Pinpoint the cell where the given text exists, returning its [x, y] midpoint coordinate. 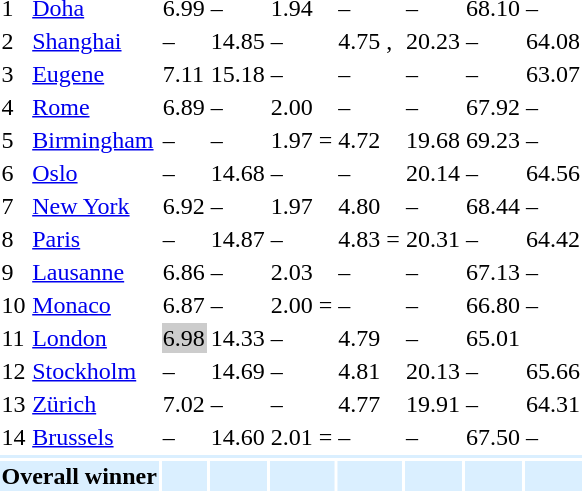
65.66 [552, 371]
4.83 = [370, 239]
London [95, 338]
14.69 [238, 371]
6.92 [184, 206]
13 [14, 404]
Birmingham [95, 140]
2.03 [302, 272]
6.98 [184, 338]
6 [14, 173]
7.11 [184, 74]
6.89 [184, 107]
Oslo [95, 173]
5 [14, 140]
2 [14, 41]
4.79 [370, 338]
64.56 [552, 173]
14.85 [238, 41]
20.13 [432, 371]
2.00 = [302, 305]
14.68 [238, 173]
Eugene [95, 74]
4.81 [370, 371]
14.87 [238, 239]
64.31 [552, 404]
10 [14, 305]
64.42 [552, 239]
4.75 , [370, 41]
Stockholm [95, 371]
6.86 [184, 272]
6.87 [184, 305]
2.01 = [302, 437]
New York [95, 206]
4.80 [370, 206]
Overall winner [79, 476]
19.68 [432, 140]
15.18 [238, 74]
Brussels [95, 437]
Paris [95, 239]
64.08 [552, 41]
4 [14, 107]
67.50 [492, 437]
14.60 [238, 437]
67.13 [492, 272]
9 [14, 272]
14.33 [238, 338]
69.23 [492, 140]
Lausanne [95, 272]
1.97 [302, 206]
12 [14, 371]
20.14 [432, 173]
20.23 [432, 41]
Monaco [95, 305]
7.02 [184, 404]
4.72 [370, 140]
8 [14, 239]
Rome [95, 107]
Zürich [95, 404]
1.97 = [302, 140]
63.07 [552, 74]
2.00 [302, 107]
68.44 [492, 206]
19.91 [432, 404]
11 [14, 338]
14 [14, 437]
67.92 [492, 107]
66.80 [492, 305]
65.01 [492, 338]
7 [14, 206]
4.77 [370, 404]
20.31 [432, 239]
3 [14, 74]
Shanghai [95, 41]
